For the text-containing cell, return its midpoint in (X, Y) coordinate format. 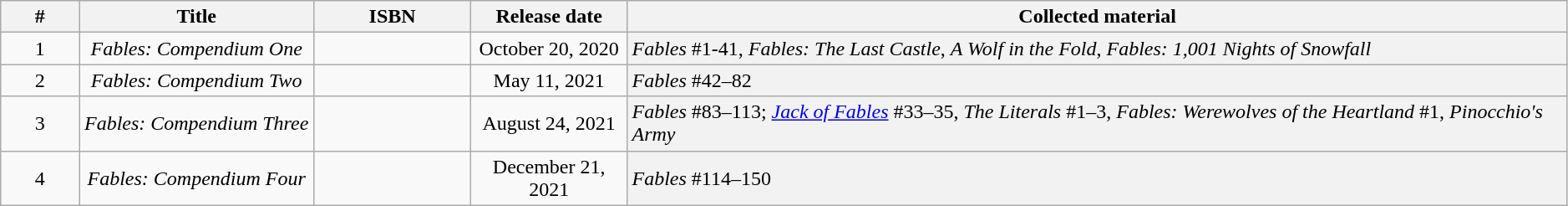
1 (40, 49)
# (40, 17)
May 11, 2021 (549, 80)
Title (197, 17)
October 20, 2020 (549, 49)
Fables: Compendium One (197, 49)
Fables: Compendium Three (197, 124)
3 (40, 124)
Fables: Compendium Four (197, 178)
August 24, 2021 (549, 124)
ISBN (393, 17)
2 (40, 80)
Fables #83–113; Jack of Fables #33–35, The Literals #1–3, Fables: Werewolves of the Heartland #1, Pinocchio's Army (1098, 124)
December 21, 2021 (549, 178)
Collected material (1098, 17)
Release date (549, 17)
Fables #42–82 (1098, 80)
4 (40, 178)
Fables #1-41, Fables: The Last Castle, A Wolf in the Fold, Fables: 1,001 Nights of Snowfall (1098, 49)
Fables: Compendium Two (197, 80)
Fables #114–150 (1098, 178)
